Return (x, y) of the center of cell containing provided text 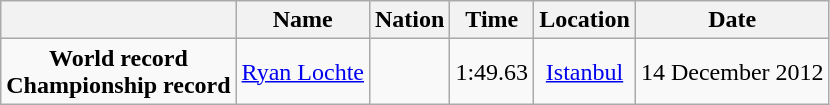
Istanbul (585, 72)
14 December 2012 (732, 72)
Date (732, 20)
Ryan Lochte (302, 72)
Name (302, 20)
Time (492, 20)
1:49.63 (492, 72)
World recordChampionship record (118, 72)
Nation (409, 20)
Location (585, 20)
